Scan for the cell matching the given text and deliver its [X, Y] coordinate at center. 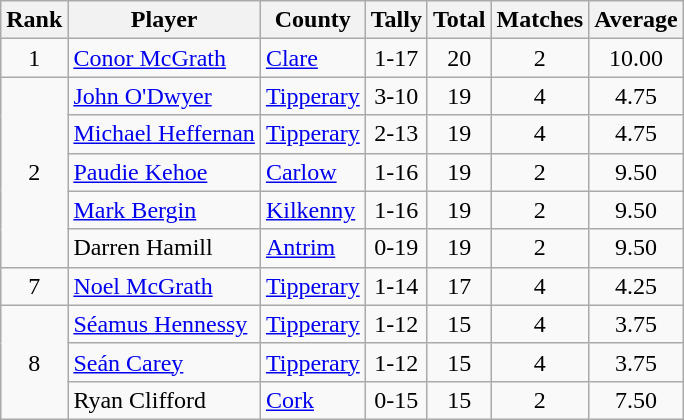
0-15 [396, 400]
4.25 [636, 286]
Mark Bergin [164, 210]
Clare [312, 58]
7 [34, 286]
Antrim [312, 248]
8 [34, 362]
1 [34, 58]
Paudie Kehoe [164, 172]
10.00 [636, 58]
Tally [396, 20]
17 [459, 286]
Total [459, 20]
1-14 [396, 286]
3-10 [396, 96]
Average [636, 20]
Conor McGrath [164, 58]
John O'Dwyer [164, 96]
Cork [312, 400]
County [312, 20]
Seán Carey [164, 362]
Matches [540, 20]
Séamus Hennessy [164, 324]
Darren Hamill [164, 248]
2-13 [396, 134]
Rank [34, 20]
Kilkenny [312, 210]
Ryan Clifford [164, 400]
7.50 [636, 400]
Noel McGrath [164, 286]
0-19 [396, 248]
20 [459, 58]
Player [164, 20]
Michael Heffernan [164, 134]
1-17 [396, 58]
Carlow [312, 172]
